Provide the [X, Y] coordinate of the cell's center where the given text is located.  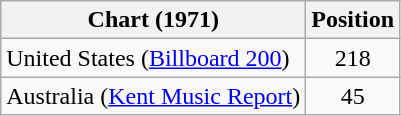
Chart (1971) [154, 20]
United States (Billboard 200) [154, 58]
45 [353, 96]
Australia (Kent Music Report) [154, 96]
218 [353, 58]
Position [353, 20]
